Pinpoint the cell where the given text exists, returning its [x, y] midpoint coordinate. 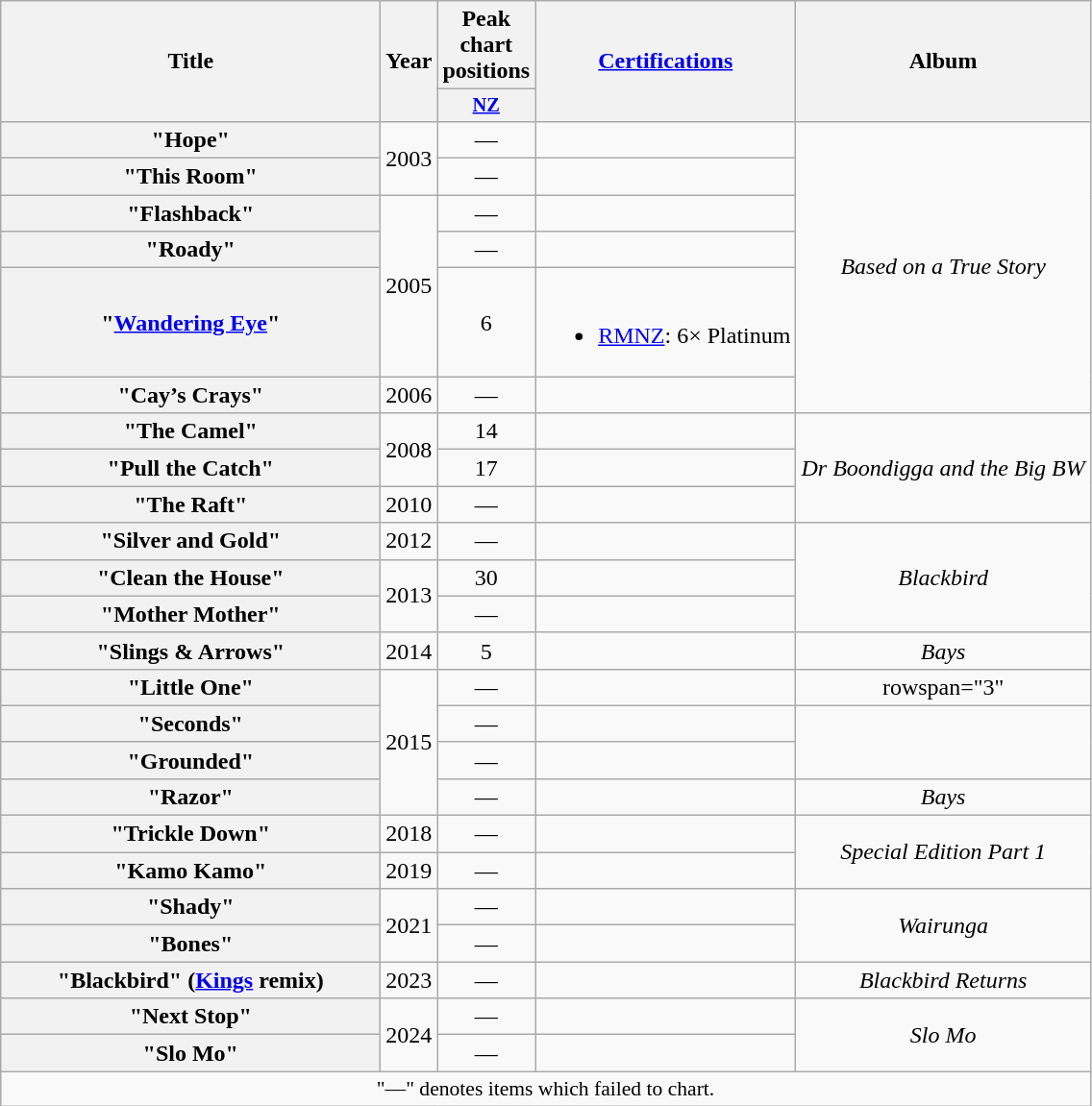
"Mother Mother" [190, 614]
Dr Boondigga and the Big BW [943, 468]
Blackbird [943, 578]
2008 [409, 450]
"This Room" [190, 177]
"Next Stop" [190, 1017]
2013 [409, 596]
rowspan="3" [943, 687]
17 [486, 468]
"The Raft" [190, 504]
2021 [409, 925]
5 [486, 651]
Certifications [665, 61]
"Slo Mo" [190, 1053]
Peak chart positions [486, 45]
2024 [409, 1035]
2010 [409, 504]
Special Edition Part 1 [943, 852]
Album [943, 61]
2005 [409, 286]
RMNZ: 6× Platinum [665, 323]
"Bones" [190, 944]
2006 [409, 395]
30 [486, 578]
"—" denotes items which failed to chart. [546, 1089]
"Pull the Catch" [190, 468]
"Seconds" [190, 724]
"Little One" [190, 687]
"Cay’s Crays" [190, 395]
Slo Mo [943, 1035]
"Grounded" [190, 760]
"Roady" [190, 250]
"Kamo Kamo" [190, 871]
Wairunga [943, 925]
2015 [409, 742]
"Wandering Eye" [190, 323]
"Trickle Down" [190, 834]
2012 [409, 541]
2023 [409, 980]
"Hope" [190, 139]
"The Camel" [190, 431]
2014 [409, 651]
"Flashback" [190, 213]
"Silver and Gold" [190, 541]
Title [190, 61]
"Razor" [190, 797]
2003 [409, 158]
2018 [409, 834]
"Clean the House" [190, 578]
Based on a True Story [943, 267]
NZ [486, 106]
"Shady" [190, 907]
14 [486, 431]
Year [409, 61]
2019 [409, 871]
"Blackbird" (Kings remix) [190, 980]
Blackbird Returns [943, 980]
"Slings & Arrows" [190, 651]
6 [486, 323]
